Determine the (x, y) coordinate at the center of the cell enclosing the given text.  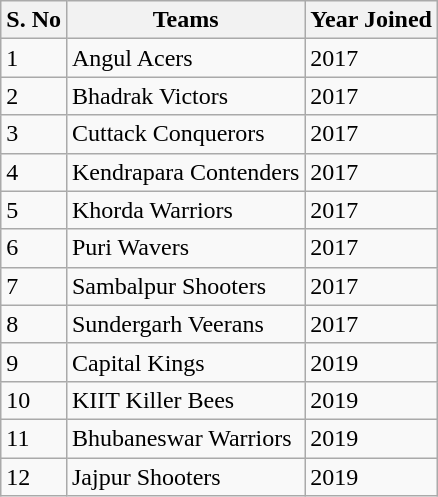
5 (34, 210)
Sambalpur Shooters (185, 286)
2 (34, 96)
9 (34, 362)
1 (34, 58)
Teams (185, 20)
Capital Kings (185, 362)
Khorda Warriors (185, 210)
Bhadrak Victors (185, 96)
Sundergarh Veerans (185, 324)
Jajpur Shooters (185, 477)
8 (34, 324)
11 (34, 438)
10 (34, 400)
Puri Wavers (185, 248)
6 (34, 248)
Bhubaneswar Warriors (185, 438)
S. No (34, 20)
Angul Acers (185, 58)
12 (34, 477)
7 (34, 286)
Cuttack Conquerors (185, 134)
Year Joined (372, 20)
KIIT Killer Bees (185, 400)
4 (34, 172)
3 (34, 134)
Kendrapara Contenders (185, 172)
